Output the [x, y] coordinate of the center of the cell containing the given text.  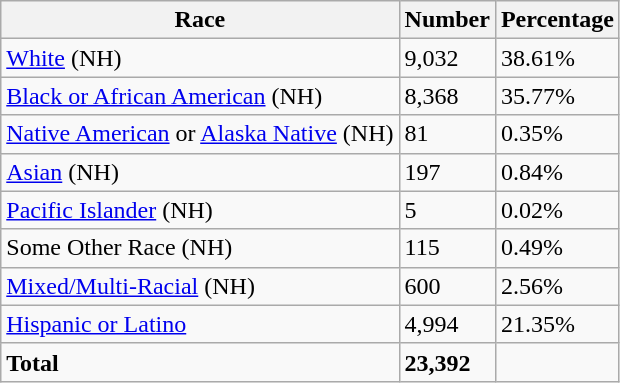
2.56% [557, 286]
Some Other Race (NH) [200, 248]
35.77% [557, 96]
8,368 [447, 96]
0.49% [557, 248]
81 [447, 134]
23,392 [447, 362]
Black or African American (NH) [200, 96]
4,994 [447, 324]
Number [447, 20]
0.35% [557, 134]
Percentage [557, 20]
600 [447, 286]
38.61% [557, 58]
5 [447, 210]
21.35% [557, 324]
197 [447, 172]
Hispanic or Latino [200, 324]
White (NH) [200, 58]
Native American or Alaska Native (NH) [200, 134]
Pacific Islander (NH) [200, 210]
9,032 [447, 58]
115 [447, 248]
0.84% [557, 172]
Asian (NH) [200, 172]
Total [200, 362]
Mixed/Multi-Racial (NH) [200, 286]
0.02% [557, 210]
Race [200, 20]
